Search for the cell housing the specified text and yield its [X, Y] center coordinate. 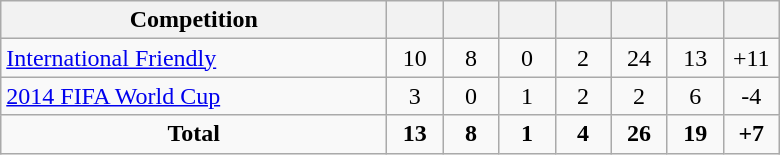
Total [194, 134]
19 [695, 134]
International Friendly [194, 58]
+11 [751, 58]
3 [415, 96]
2014 FIFA World Cup [194, 96]
+7 [751, 134]
6 [695, 96]
4 [583, 134]
24 [639, 58]
Competition [194, 20]
10 [415, 58]
26 [639, 134]
-4 [751, 96]
